Pinpoint the cell where the given text exists, returning its [X, Y] midpoint coordinate. 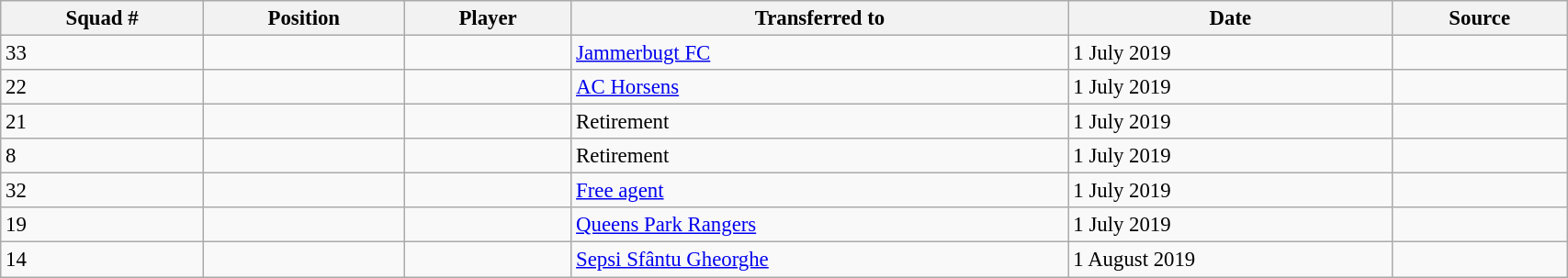
Sepsi Sfântu Gheorghe [819, 260]
Jammerbugt FC [819, 53]
21 [103, 122]
Position [303, 18]
Player [488, 18]
19 [103, 225]
Date [1231, 18]
32 [103, 191]
1 August 2019 [1231, 260]
8 [103, 156]
Queens Park Rangers [819, 225]
AC Horsens [819, 87]
14 [103, 260]
33 [103, 53]
Source [1480, 18]
22 [103, 87]
Squad # [103, 18]
Free agent [819, 191]
Transferred to [819, 18]
